Pinpoint the cell where the given text exists, returning its (x, y) midpoint coordinate. 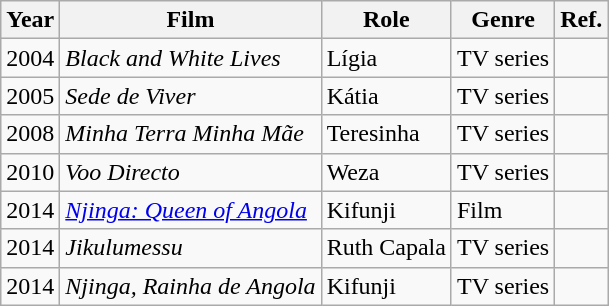
Weza (386, 172)
Jikulumessu (190, 248)
Njinga: Queen of Angola (190, 210)
2010 (30, 172)
Kátia (386, 96)
Ruth Capala (386, 248)
Black and White Lives (190, 58)
Njinga, Rainha de Angola (190, 286)
Minha Terra Minha Mãe (190, 134)
Voo Directo (190, 172)
Lígia (386, 58)
2004 (30, 58)
Ref. (582, 20)
Teresinha (386, 134)
Year (30, 20)
Sede de Viver (190, 96)
2008 (30, 134)
2005 (30, 96)
Role (386, 20)
Genre (502, 20)
